Provide the [X, Y] coordinate of the cell's center where the given text is located.  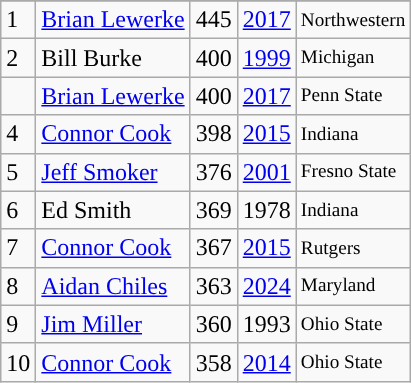
8 [18, 286]
358 [214, 362]
376 [214, 172]
Northwestern [353, 20]
2014 [266, 362]
7 [18, 248]
Rutgers [353, 248]
Ed Smith [113, 210]
1 [18, 20]
1978 [266, 210]
Bill Burke [113, 58]
2001 [266, 172]
4 [18, 134]
367 [214, 248]
6 [18, 210]
9 [18, 324]
Fresno State [353, 172]
Maryland [353, 286]
5 [18, 172]
Michigan [353, 58]
10 [18, 362]
Aidan Chiles [113, 286]
360 [214, 324]
363 [214, 286]
2024 [266, 286]
Penn State [353, 96]
2 [18, 58]
398 [214, 134]
1999 [266, 58]
369 [214, 210]
Jeff Smoker [113, 172]
445 [214, 20]
1993 [266, 324]
Jim Miller [113, 324]
